Return the [x, y] coordinate for the center point of the cell that contains the specified text.  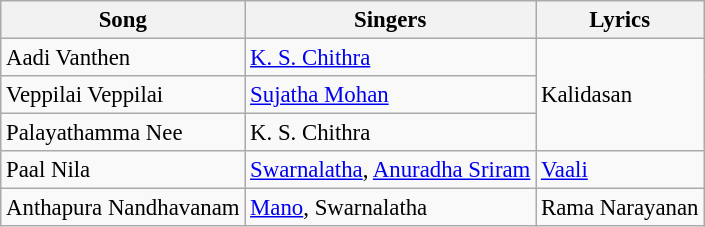
Palayathamma Nee [123, 133]
Sujatha Mohan [390, 95]
Anthapura Nandhavanam [123, 208]
Swarnalatha, Anuradha Sriram [390, 170]
Lyrics [620, 20]
Rama Narayanan [620, 208]
Veppilai Veppilai [123, 95]
Mano, Swarnalatha [390, 208]
Aadi Vanthen [123, 58]
Paal Nila [123, 170]
Singers [390, 20]
Kalidasan [620, 96]
Song [123, 20]
Vaali [620, 170]
